Extract the [x, y] coordinate from the center of the cell holding the provided text.  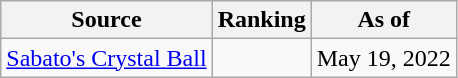
May 19, 2022 [384, 58]
Source [106, 20]
As of [384, 20]
Ranking [262, 20]
Sabato's Crystal Ball [106, 58]
